Detect which cell encompasses the target text, then output its (x, y) center coordinate. 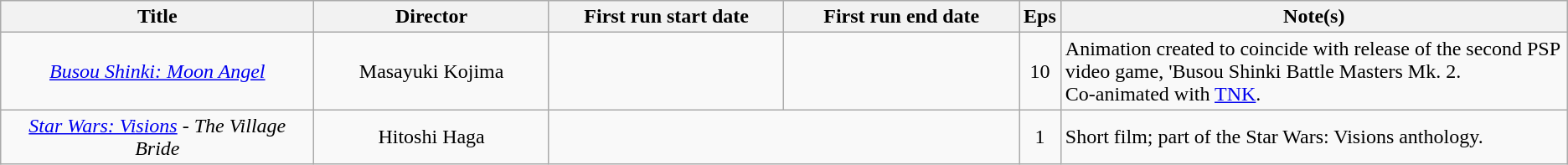
10 (1040, 71)
Eps (1040, 17)
Star Wars: Visions - The Village Bride (157, 137)
Short film; part of the Star Wars: Visions anthology. (1313, 137)
Director (432, 17)
First run start date (667, 17)
Busou Shinki: Moon Angel (157, 71)
Hitoshi Haga (432, 137)
First run end date (901, 17)
1 (1040, 137)
Masayuki Kojima (432, 71)
Animation created to coincide with release of the second PSP video game, 'Busou Shinki Battle Masters Mk. 2. Co-animated with TNK. (1313, 71)
Note(s) (1313, 17)
Title (157, 17)
